Find where the given text appears and provide that cell's center as (x, y) coordinate. 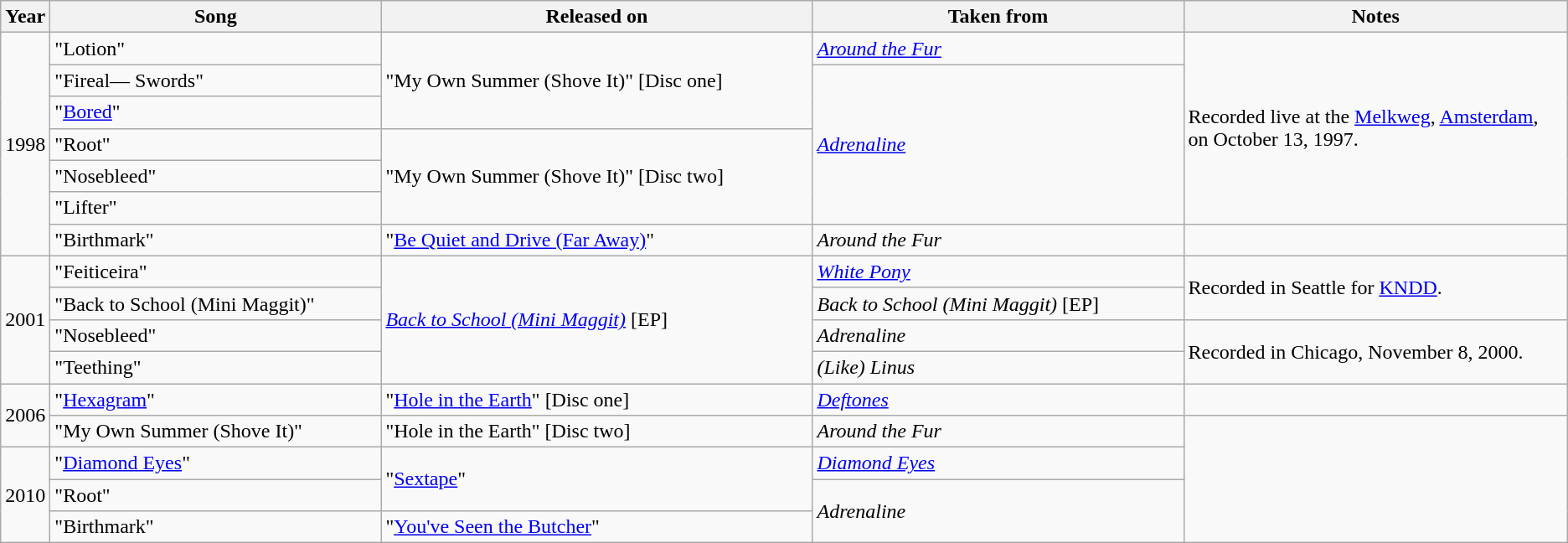
"Sextape" (596, 479)
Recorded live at the Melkweg, Amsterdam, on October 13, 1997. (1375, 128)
White Pony (998, 271)
"Hexagram" (216, 400)
Deftones (998, 400)
"Hole in the Earth" [Disc one] (596, 400)
Diamond Eyes (998, 463)
Year (25, 17)
2010 (25, 495)
Released on (596, 17)
"Lifter" (216, 208)
2001 (25, 319)
"Back to School (Mini Maggit)" (216, 303)
"My Own Summer (Shove It)" [Disc one] (596, 80)
"Teething" (216, 367)
"Bored" (216, 112)
"Feiticeira" (216, 271)
2006 (25, 416)
(Like) Linus (998, 367)
"My Own Summer (Shove It)" (216, 432)
"Diamond Eyes" (216, 463)
Song (216, 17)
Notes (1375, 17)
"Hole in the Earth" [Disc two] (596, 432)
"My Own Summer (Shove It)" [Disc two] (596, 176)
"Fireal— Swords" (216, 80)
"Lotion" (216, 49)
Recorded in Chicago, November 8, 2000. (1375, 351)
Taken from (998, 17)
Recorded in Seattle for KNDD. (1375, 287)
"You've Seen the Butcher" (596, 527)
1998 (25, 144)
"Be Quiet and Drive (Far Away)" (596, 240)
